Extract the (x, y) coordinate from the center of the cell holding the provided text.  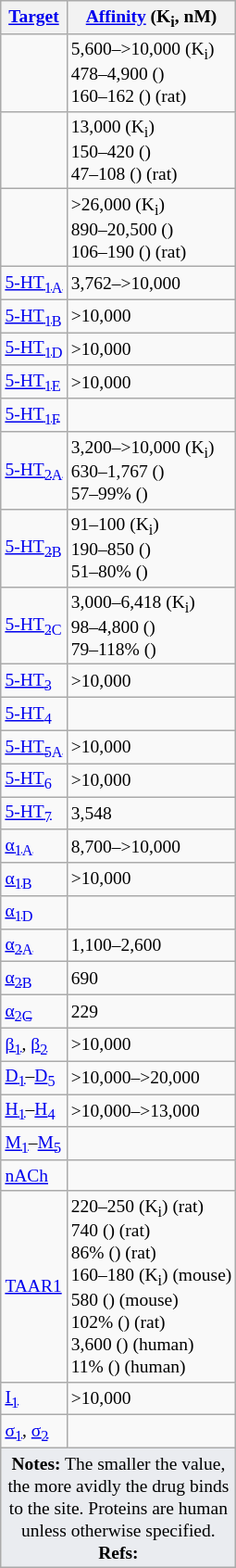
5-HT3 (33, 681)
5-HT4 (33, 714)
TAAR1 (33, 1286)
α1D (33, 913)
>26,000 (Ki)890–20,500 ()106–190 () (rat) (152, 228)
>10,000–>20,000 (152, 1078)
3,000–6,418 (Ki)98–4,800 ()79–118% () (152, 626)
5-HT1D (33, 349)
β1, β2 (33, 1044)
5-HT1B (33, 316)
13,000 (Ki)150–420 ()47–108 () (rat) (152, 150)
Notes: The smaller the value, the more avidly the drug binds to the site. Proteins are human unless otherwise specified. Refs: (118, 1509)
229 (152, 1012)
nACh (33, 1175)
5-HT1A (33, 283)
I1 (33, 1398)
5-HT1E (33, 382)
220–250 (Ki) (rat)740 () (rat)86% () (rat)160–180 (Ki) (mouse)580 () (mouse)102% () (rat)3,600 () (human)11% () (human) (152, 1286)
α1A (33, 846)
5,600–>10,000 (Ki)478–4,900 ()160–162 () (rat) (152, 72)
8,700–>10,000 (152, 846)
91–100 (Ki)190–850 ()51–80% () (152, 548)
>10,000–>13,000 (152, 1111)
3,762–>10,000 (152, 283)
3,200–>10,000 (Ki)630–1,767 ()57–99% () (152, 471)
1,100–2,600 (152, 945)
5-HT1F (33, 415)
5-HT6 (33, 780)
α2B (33, 979)
690 (152, 979)
Target (33, 18)
M1–M5 (33, 1144)
3,548 (152, 814)
α2C (33, 1012)
5-HT7 (33, 814)
H1–H4 (33, 1111)
5-HT5A (33, 747)
5-HT2A (33, 471)
α2A (33, 945)
Affinity (Ki, nM) (152, 18)
5-HT2B (33, 548)
α1B (33, 879)
D1–D5 (33, 1078)
5-HT2C (33, 626)
σ1, σ2 (33, 1432)
